Scan for the cell matching the given text and deliver its [x, y] coordinate at center. 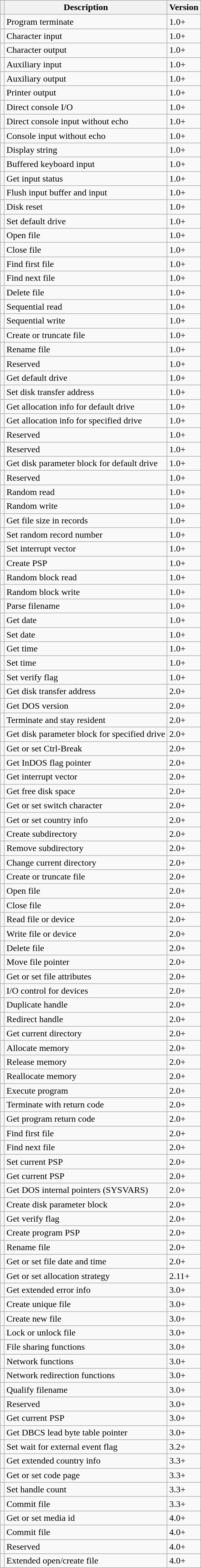
Get input status [86, 179]
Get verify flag [86, 1219]
Printer output [86, 93]
Auxiliary output [86, 79]
Get current directory [86, 1033]
Get disk parameter block for default drive [86, 464]
Version [184, 7]
Direct console input without echo [86, 121]
Character output [86, 50]
Create subdirectory [86, 834]
Get DOS internal pointers (SYSVARS) [86, 1190]
Random block write [86, 592]
Network functions [86, 1361]
Get or set switch character [86, 805]
Sequential write [86, 321]
Character input [86, 36]
I/O control for devices [86, 991]
Create disk parameter block [86, 1204]
Terminate and stay resident [86, 720]
Display string [86, 150]
Set disk transfer address [86, 392]
Get or set Ctrl-Break [86, 748]
Set handle count [86, 1489]
Get file size in records [86, 520]
Description [86, 7]
Release memory [86, 1062]
Get default drive [86, 378]
Create PSP [86, 563]
Get extended error info [86, 1290]
Network redirection functions [86, 1376]
File sharing functions [86, 1347]
Set wait for external event flag [86, 1447]
Lock or unlock file [86, 1333]
Allocate memory [86, 1048]
Terminate with return code [86, 1105]
Direct console I/O [86, 107]
Get or set country info [86, 820]
2.11+ [184, 1276]
Buffered keyboard input [86, 164]
Write file or device [86, 934]
Get allocation info for default drive [86, 406]
Flush input buffer and input [86, 193]
Set current PSP [86, 1162]
Sequential read [86, 307]
Set time [86, 663]
Set verify flag [86, 677]
3.2+ [184, 1447]
Get extended country info [86, 1461]
Program terminate [86, 22]
Get DBCS lead byte table pointer [86, 1432]
Set date [86, 635]
Random read [86, 492]
Set random record number [86, 535]
Auxiliary input [86, 64]
Get allocation info for specified drive [86, 421]
Random block read [86, 577]
Get InDOS flag pointer [86, 763]
Reallocate memory [86, 1076]
Console input without echo [86, 136]
Get date [86, 620]
Set interrupt vector [86, 549]
Extended open/create file [86, 1561]
Get program return code [86, 1119]
Create unique file [86, 1304]
Parse filename [86, 606]
Get DOS version [86, 706]
Create new file [86, 1318]
Execute program [86, 1091]
Change current directory [86, 862]
Get or set media id [86, 1518]
Get time [86, 649]
Disk reset [86, 207]
Redirect handle [86, 1019]
Get free disk space [86, 791]
Get disk parameter block for specified drive [86, 734]
Move file pointer [86, 962]
Duplicate handle [86, 1005]
Random write [86, 506]
Create program PSP [86, 1233]
Get or set file attributes [86, 976]
Get or set file date and time [86, 1261]
Set default drive [86, 221]
Get or set code page [86, 1475]
Qualify filename [86, 1390]
Get or set allocation strategy [86, 1276]
Get disk transfer address [86, 692]
Get interrupt vector [86, 777]
Read file or device [86, 920]
Remove subdirectory [86, 848]
